Find where the given text appears and provide that cell's center as (x, y) coordinate. 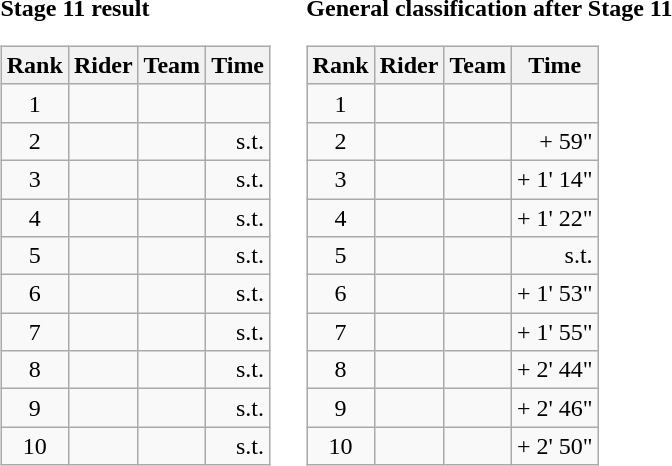
+ 2' 46" (554, 408)
+ 1' 14" (554, 179)
+ 2' 44" (554, 370)
+ 1' 53" (554, 294)
+ 59" (554, 141)
+ 1' 55" (554, 332)
+ 1' 22" (554, 217)
+ 2' 50" (554, 446)
